Pinpoint the cell where the given text exists, returning its (X, Y) midpoint coordinate. 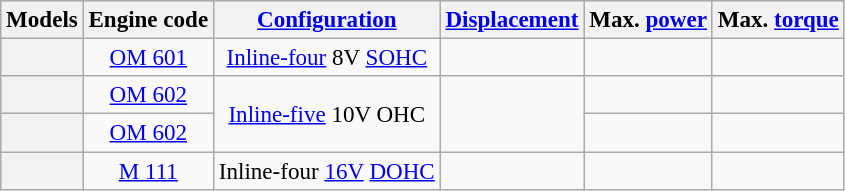
Displacement (512, 20)
Engine code (148, 20)
Inline-four 8V SOHC (326, 58)
Max. power (648, 20)
Inline-five 10V OHC (326, 114)
Models (42, 20)
M 111 (148, 171)
Inline-four 16V DOHC (326, 171)
OM 601 (148, 58)
Configuration (326, 20)
Max. torque (778, 20)
